Pinpoint the cell where the given text exists, returning its (X, Y) midpoint coordinate. 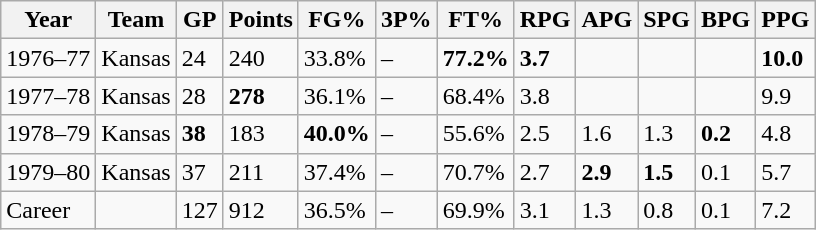
RPG (545, 20)
3P% (406, 20)
55.6% (476, 134)
9.9 (786, 96)
FT% (476, 20)
BPG (725, 20)
1978–79 (48, 134)
77.2% (476, 58)
1979–80 (48, 172)
127 (200, 210)
240 (260, 58)
40.0% (336, 134)
36.5% (336, 210)
Team (136, 20)
Year (48, 20)
3.8 (545, 96)
3.1 (545, 210)
24 (200, 58)
2.5 (545, 134)
37.4% (336, 172)
36.1% (336, 96)
FG% (336, 20)
0.2 (725, 134)
1.5 (667, 172)
211 (260, 172)
37 (200, 172)
4.8 (786, 134)
2.7 (545, 172)
5.7 (786, 172)
1977–78 (48, 96)
PPG (786, 20)
183 (260, 134)
7.2 (786, 210)
2.9 (607, 172)
SPG (667, 20)
3.7 (545, 58)
APG (607, 20)
912 (260, 210)
Points (260, 20)
28 (200, 96)
278 (260, 96)
GP (200, 20)
33.8% (336, 58)
1.6 (607, 134)
68.4% (476, 96)
70.7% (476, 172)
38 (200, 134)
69.9% (476, 210)
0.8 (667, 210)
Career (48, 210)
10.0 (786, 58)
1976–77 (48, 58)
